Identify which cell holds the provided text, then report its (x, y) central coordinate. 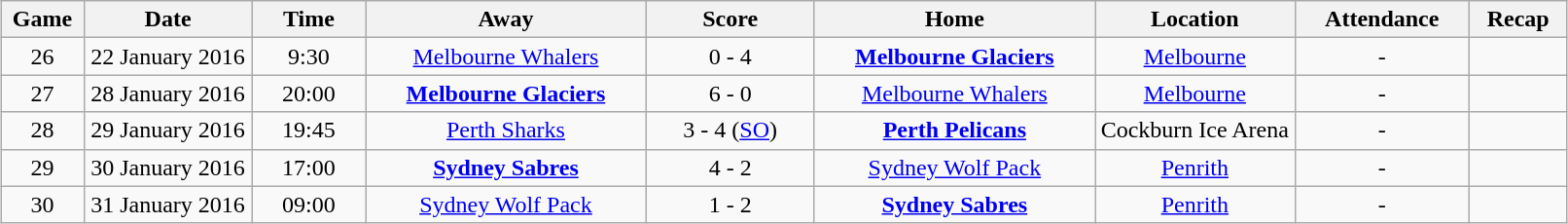
19:45 (309, 131)
27 (43, 93)
28 (43, 131)
Away (506, 19)
9:30 (309, 56)
28 January 2016 (167, 93)
3 - 4 (SO) (730, 131)
Score (730, 19)
0 - 4 (730, 56)
29 January 2016 (167, 131)
Perth Sharks (506, 131)
20:00 (309, 93)
Recap (1517, 19)
4 - 2 (730, 168)
31 January 2016 (167, 205)
29 (43, 168)
17:00 (309, 168)
09:00 (309, 205)
Date (167, 19)
6 - 0 (730, 93)
Time (309, 19)
30 (43, 205)
Attendance (1381, 19)
Home (954, 19)
1 - 2 (730, 205)
26 (43, 56)
Game (43, 19)
22 January 2016 (167, 56)
Cockburn Ice Arena (1195, 131)
Location (1195, 19)
Perth Pelicans (954, 131)
30 January 2016 (167, 168)
